Locate the cell with the specified text and output its (x, y) center coordinate. 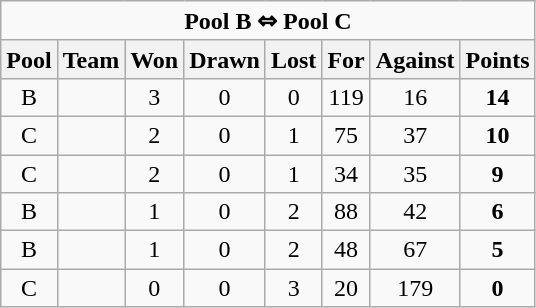
For (346, 59)
48 (346, 250)
16 (415, 97)
42 (415, 212)
Against (415, 59)
Pool B ⇔ Pool C (268, 21)
Pool (29, 59)
5 (498, 250)
67 (415, 250)
37 (415, 135)
179 (415, 288)
75 (346, 135)
20 (346, 288)
14 (498, 97)
Lost (293, 59)
Won (154, 59)
88 (346, 212)
Team (91, 59)
Drawn (225, 59)
35 (415, 173)
6 (498, 212)
119 (346, 97)
Points (498, 59)
9 (498, 173)
34 (346, 173)
10 (498, 135)
